Return (X, Y) of the center of cell containing provided text 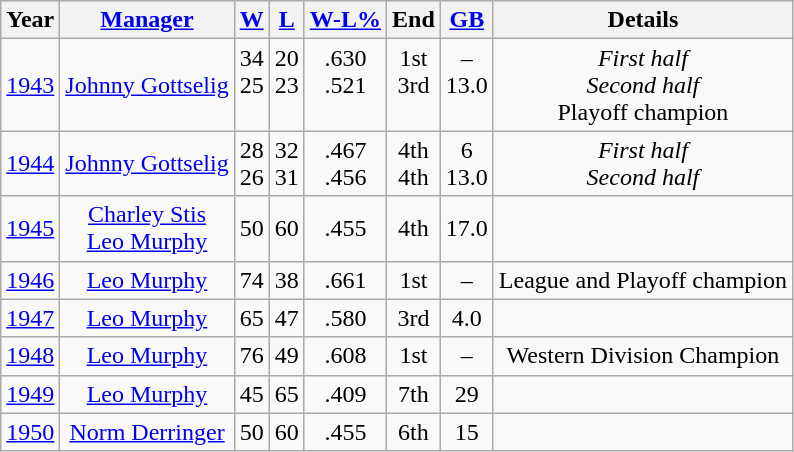
League and Playoff champion (642, 280)
Norm Derringer (147, 432)
1949 (30, 394)
First halfSecond halfPlayoff champion (642, 85)
3rd (414, 318)
1946 (30, 280)
3231 (286, 164)
.608 (345, 356)
4.0 (466, 318)
45 (252, 394)
17.0 (466, 228)
End (414, 20)
.467.456 (345, 164)
1943 (30, 85)
.580 (345, 318)
15 (466, 432)
29 (466, 394)
6 13.0 (466, 164)
Manager (147, 20)
1950 (30, 432)
Year (30, 20)
First halfSecond half (642, 164)
L (286, 20)
74 (252, 280)
2023 (286, 85)
.630.521 (345, 85)
38 (286, 280)
2826 (252, 164)
Details (642, 20)
GB (466, 20)
Western Division Champion (642, 356)
1948 (30, 356)
49 (286, 356)
7th (414, 394)
3425 (252, 85)
.661 (345, 280)
1st3rd (414, 85)
6th (414, 432)
1947 (30, 318)
47 (286, 318)
4th4th (414, 164)
W (252, 20)
4th (414, 228)
W-L% (345, 20)
Charley StisLeo Murphy (147, 228)
– 13.0 (466, 85)
1944 (30, 164)
1945 (30, 228)
76 (252, 356)
.409 (345, 394)
